Output the (x, y) coordinate of the center of the cell containing the given text.  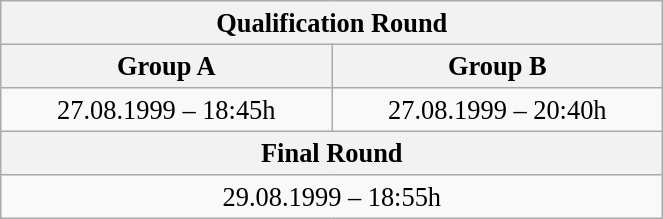
29.08.1999 – 18:55h (332, 197)
Qualification Round (332, 22)
27.08.1999 – 18:45h (166, 109)
Final Round (332, 153)
Group A (166, 66)
Group B (498, 66)
27.08.1999 – 20:40h (498, 109)
